Scan for the cell matching the given text and deliver its (X, Y) coordinate at center. 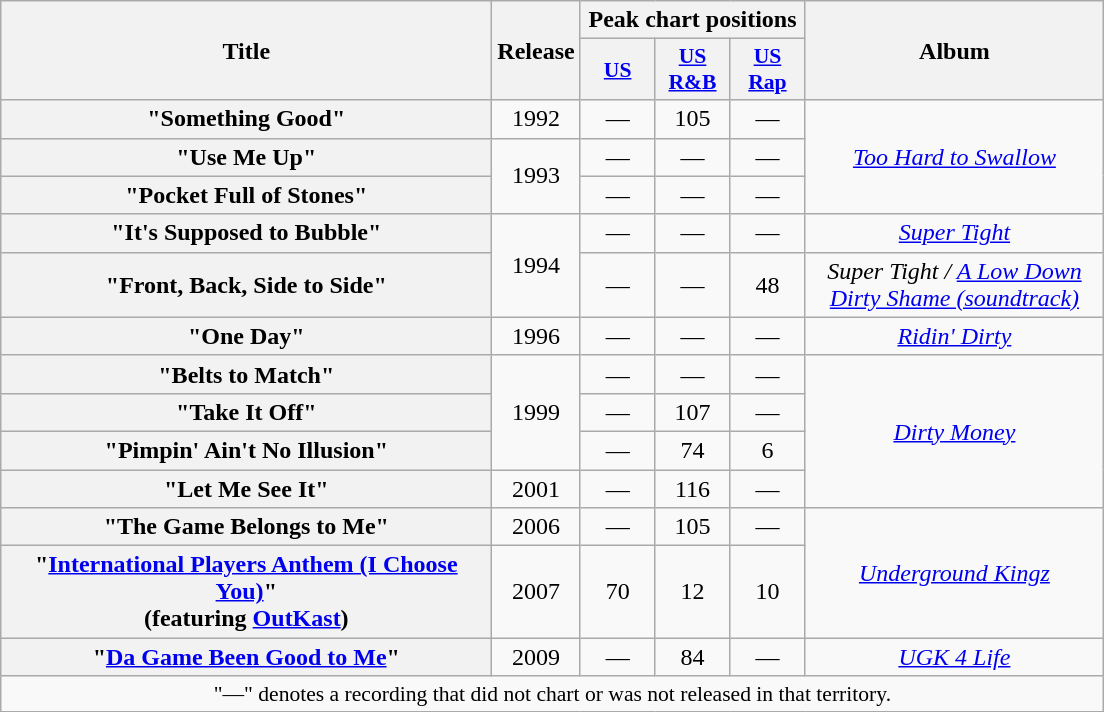
Album (954, 50)
Underground Kingz (954, 573)
"One Day" (246, 336)
12 (692, 592)
US (618, 70)
Super Tight (954, 233)
Super Tight / A Low Down Dirty Shame (soundtrack) (954, 284)
Ridin' Dirty (954, 336)
2007 (536, 592)
1992 (536, 119)
Release (536, 50)
"Use Me Up" (246, 157)
"Pimpin' Ain't No Illusion" (246, 450)
"Front, Back, Side to Side" (246, 284)
Dirty Money (954, 431)
"Belts to Match" (246, 374)
"—" denotes a recording that did not chart or was not released in that territory. (552, 694)
1993 (536, 176)
70 (618, 592)
Title (246, 50)
"Something Good" (246, 119)
2009 (536, 657)
1994 (536, 266)
"The Game Belongs to Me" (246, 527)
2006 (536, 527)
"Pocket Full of Stones" (246, 195)
10 (768, 592)
1999 (536, 412)
"International Players Anthem (I Choose You)"(featuring OutKast) (246, 592)
1996 (536, 336)
Too Hard to Swallow (954, 157)
"Da Game Been Good to Me" (246, 657)
6 (768, 450)
"It's Supposed to Bubble" (246, 233)
107 (692, 412)
"Let Me See It" (246, 489)
Peak chart positions (692, 20)
74 (692, 450)
UGK 4 Life (954, 657)
USRap (768, 70)
116 (692, 489)
2001 (536, 489)
"Take It Off" (246, 412)
48 (768, 284)
84 (692, 657)
USR&B (692, 70)
